Find where the given text appears and provide that cell's center as (x, y) coordinate. 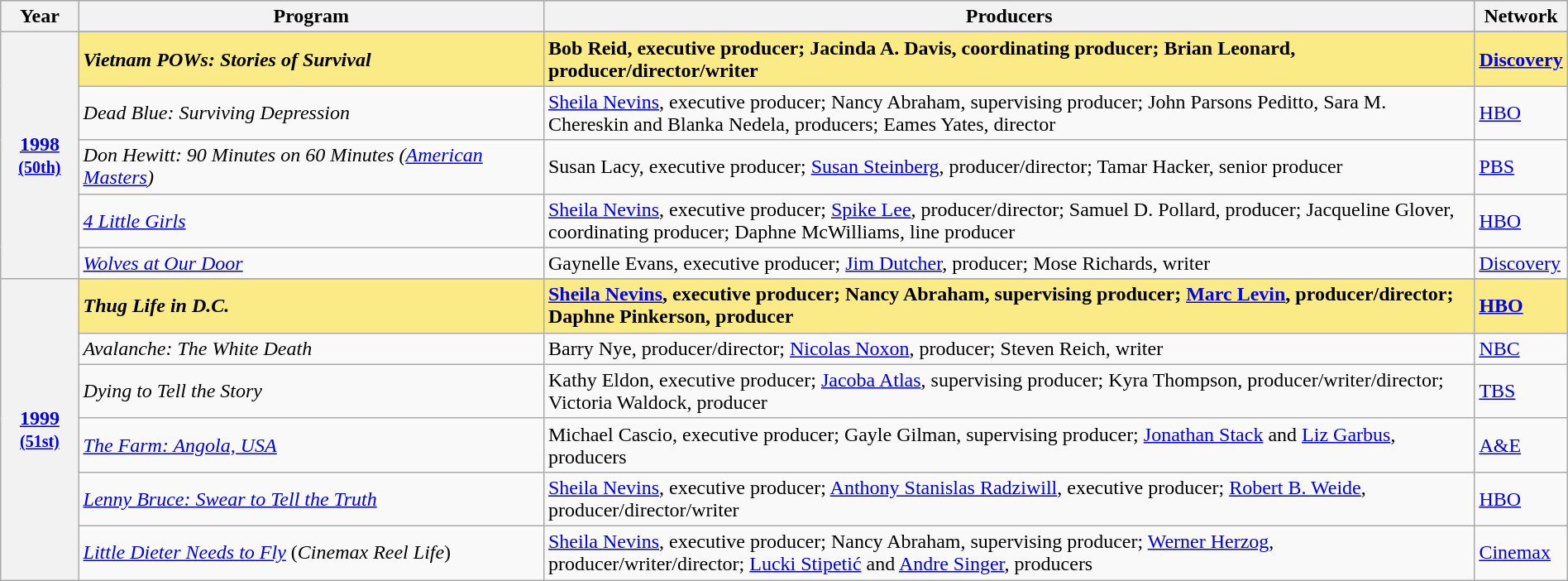
Little Dieter Needs to Fly (Cinemax Reel Life) (311, 553)
Don Hewitt: 90 Minutes on 60 Minutes (American Masters) (311, 167)
Lenny Bruce: Swear to Tell the Truth (311, 498)
NBC (1521, 348)
Cinemax (1521, 553)
Vietnam POWs: Stories of Survival (311, 60)
A&E (1521, 445)
1998(50th) (40, 156)
Dying to Tell the Story (311, 391)
Wolves at Our Door (311, 263)
Barry Nye, producer/director; Nicolas Noxon, producer; Steven Reich, writer (1009, 348)
TBS (1521, 391)
The Farm: Angola, USA (311, 445)
Sheila Nevins, executive producer; Nancy Abraham, supervising producer; Marc Levin, producer/director; Daphne Pinkerson, producer (1009, 306)
Dead Blue: Surviving Depression (311, 113)
Sheila Nevins, executive producer; Anthony Stanislas Radziwill, executive producer; Robert B. Weide, producer/director/writer (1009, 498)
Gaynelle Evans, executive producer; Jim Dutcher, producer; Mose Richards, writer (1009, 263)
Year (40, 17)
Producers (1009, 17)
1999(51st) (40, 429)
Kathy Eldon, executive producer; Jacoba Atlas, supervising producer; Kyra Thompson, producer/writer/director; Victoria Waldock, producer (1009, 391)
Network (1521, 17)
4 Little Girls (311, 220)
Thug Life in D.C. (311, 306)
Avalanche: The White Death (311, 348)
Susan Lacy, executive producer; Susan Steinberg, producer/director; Tamar Hacker, senior producer (1009, 167)
Michael Cascio, executive producer; Gayle Gilman, supervising producer; Jonathan Stack and Liz Garbus, producers (1009, 445)
Bob Reid, executive producer; Jacinda A. Davis, coordinating producer; Brian Leonard, producer/director/writer (1009, 60)
PBS (1521, 167)
Program (311, 17)
